Capture the cell that displays the provided text and extract its (X, Y) central coordinate. 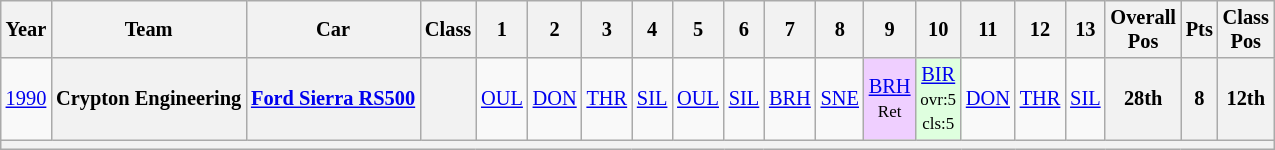
11 (988, 29)
SNE (840, 99)
BRH (790, 99)
2 (555, 29)
1 (502, 29)
4 (652, 29)
Class (448, 29)
OverallPos (1142, 29)
3 (607, 29)
13 (1085, 29)
7 (790, 29)
Year (26, 29)
BIRovr:5cls:5 (938, 99)
6 (744, 29)
12th (1246, 99)
Team (148, 29)
Crypton Engineering (148, 99)
Car (333, 29)
BRHRet (890, 99)
Pts (1200, 29)
5 (698, 29)
28th (1142, 99)
10 (938, 29)
1990 (26, 99)
9 (890, 29)
12 (1040, 29)
Ford Sierra RS500 (333, 99)
ClassPos (1246, 29)
